From the cell containing the given text, extract its center point as (x, y) coordinate. 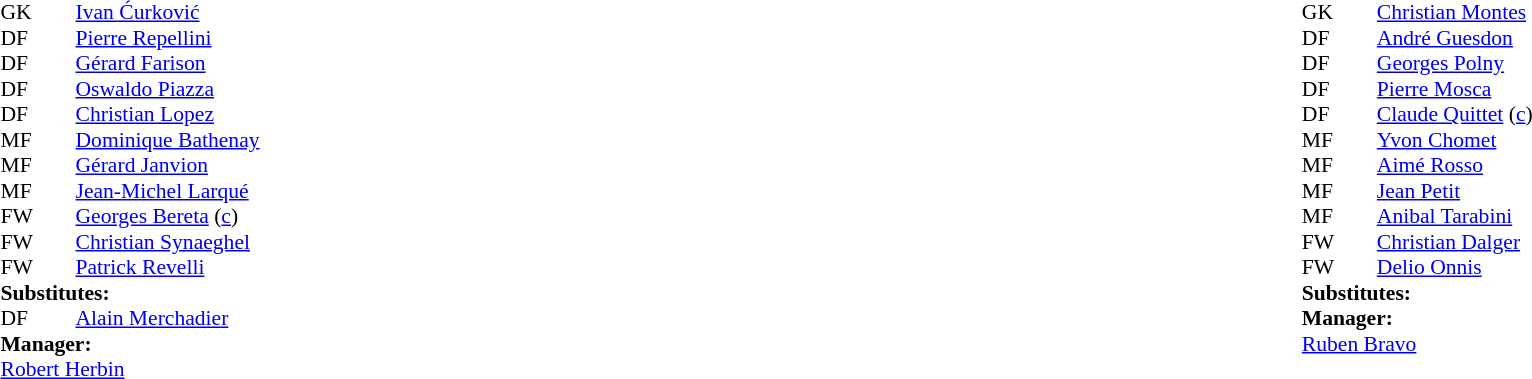
Ivan Ćurković (168, 13)
Georges Bereta (c) (168, 217)
Christian Lopez (168, 115)
Patrick Revelli (168, 267)
Pierre Repellini (168, 38)
Manager: (130, 344)
Substitutes: (130, 293)
Gérard Janvion (168, 165)
Alain Merchadier (168, 319)
Jean-Michel Larqué (168, 191)
Dominique Bathenay (168, 140)
Christian Synaeghel (168, 242)
Gérard Farison (168, 63)
Oswaldo Piazza (168, 89)
